Capture the cell that displays the provided text and extract its [X, Y] central coordinate. 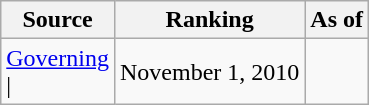
As of [337, 20]
Ranking [209, 20]
Source [58, 20]
November 1, 2010 [209, 72]
Governing| [58, 72]
